Return the (x, y) coordinate for the center point of the cell that contains the specified text.  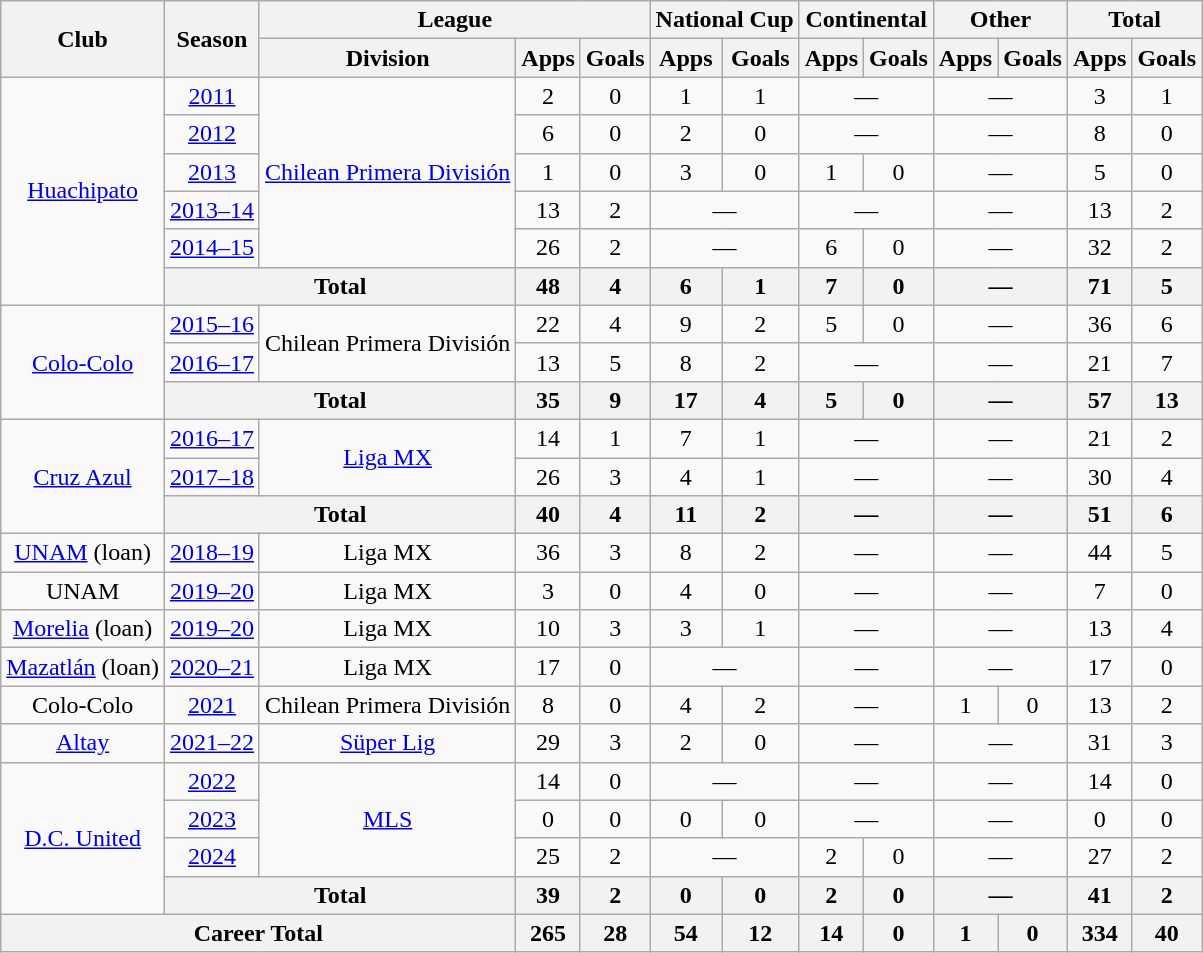
2013 (212, 172)
265 (548, 933)
Altay (83, 743)
39 (548, 895)
27 (1099, 857)
2021 (212, 705)
League (454, 20)
2011 (212, 96)
2013–14 (212, 210)
Club (83, 39)
2012 (212, 134)
2014–15 (212, 248)
2024 (212, 857)
11 (686, 515)
2022 (212, 781)
35 (548, 400)
29 (548, 743)
51 (1099, 515)
2015–16 (212, 324)
54 (686, 933)
Huachipato (83, 191)
2021–22 (212, 743)
Career Total (258, 933)
MLS (387, 819)
12 (761, 933)
2017–18 (212, 477)
41 (1099, 895)
71 (1099, 286)
Division (387, 58)
Mazatlán (loan) (83, 667)
30 (1099, 477)
44 (1099, 553)
Cruz Azul (83, 476)
UNAM (loan) (83, 553)
Continental (866, 20)
28 (615, 933)
10 (548, 629)
25 (548, 857)
32 (1099, 248)
D.C. United (83, 838)
Season (212, 39)
22 (548, 324)
National Cup (724, 20)
Süper Lig (387, 743)
334 (1099, 933)
UNAM (83, 591)
Morelia (loan) (83, 629)
48 (548, 286)
31 (1099, 743)
2023 (212, 819)
57 (1099, 400)
2020–21 (212, 667)
Other (1000, 20)
2018–19 (212, 553)
